Detect which cell encompasses the target text, then output its (x, y) center coordinate. 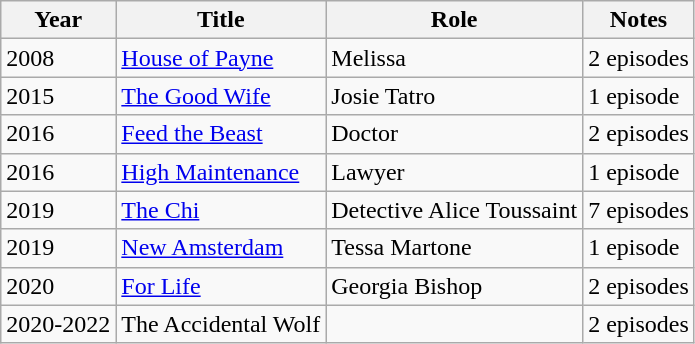
Lawyer (454, 172)
Notes (639, 20)
Feed the Beast (221, 134)
High Maintenance (221, 172)
2008 (58, 58)
2020-2022 (58, 324)
2015 (58, 96)
New Amsterdam (221, 248)
For Life (221, 286)
Detective Alice Toussaint (454, 210)
Josie Tatro (454, 96)
Georgia Bishop (454, 286)
Melissa (454, 58)
7 episodes (639, 210)
Role (454, 20)
Doctor (454, 134)
Title (221, 20)
2020 (58, 286)
Year (58, 20)
The Accidental Wolf (221, 324)
Tessa Martone (454, 248)
House of Payne (221, 58)
The Chi (221, 210)
The Good Wife (221, 96)
